Extract the [X, Y] coordinate from the center of the cell holding the provided text.  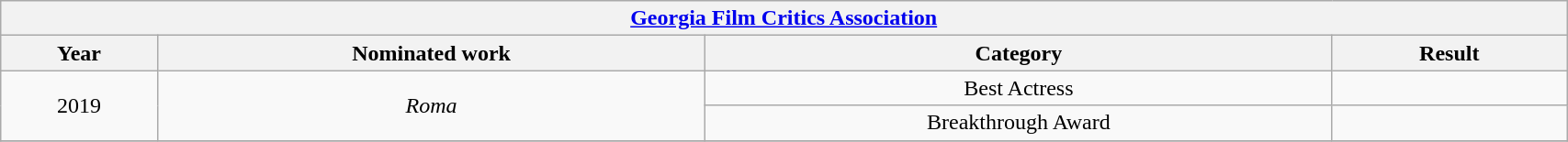
Year [79, 53]
Georgia Film Critics Association [784, 18]
Best Actress [1019, 88]
2019 [79, 105]
Category [1019, 53]
Breakthrough Award [1019, 123]
Result [1450, 53]
Nominated work [432, 53]
Roma [432, 105]
